Capture the cell that displays the provided text and extract its [X, Y] central coordinate. 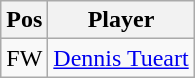
FW [24, 58]
Player [121, 20]
Pos [24, 20]
Dennis Tueart [121, 58]
